From the cell containing the given text, extract its center point as (x, y) coordinate. 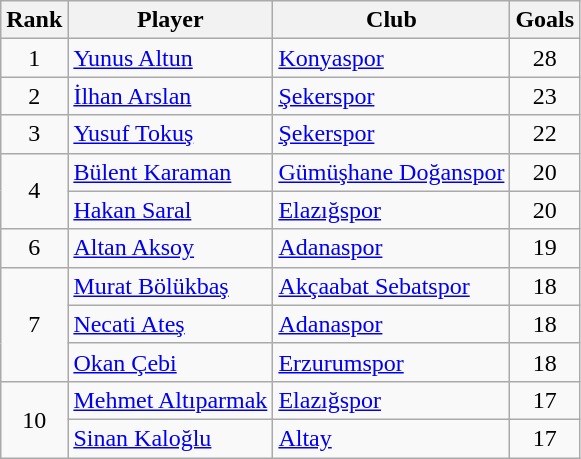
23 (545, 96)
Altan Aksoy (170, 248)
Goals (545, 20)
Bülent Karaman (170, 172)
Necati Ateş (170, 324)
Rank (34, 20)
1 (34, 58)
Akçaabat Sebatspor (392, 286)
Sinan Kaloğlu (170, 438)
3 (34, 134)
22 (545, 134)
Konyaspor (392, 58)
Mehmet Altıparmak (170, 400)
Altay (392, 438)
19 (545, 248)
10 (34, 419)
Gümüşhane Doğanspor (392, 172)
4 (34, 191)
7 (34, 324)
Okan Çebi (170, 362)
Yunus Altun (170, 58)
Hakan Saral (170, 210)
Yusuf Tokuş (170, 134)
Murat Bölükbaş (170, 286)
2 (34, 96)
Erzurumspor (392, 362)
Player (170, 20)
Club (392, 20)
28 (545, 58)
6 (34, 248)
İlhan Arslan (170, 96)
